Capture the cell that displays the provided text and extract its [x, y] central coordinate. 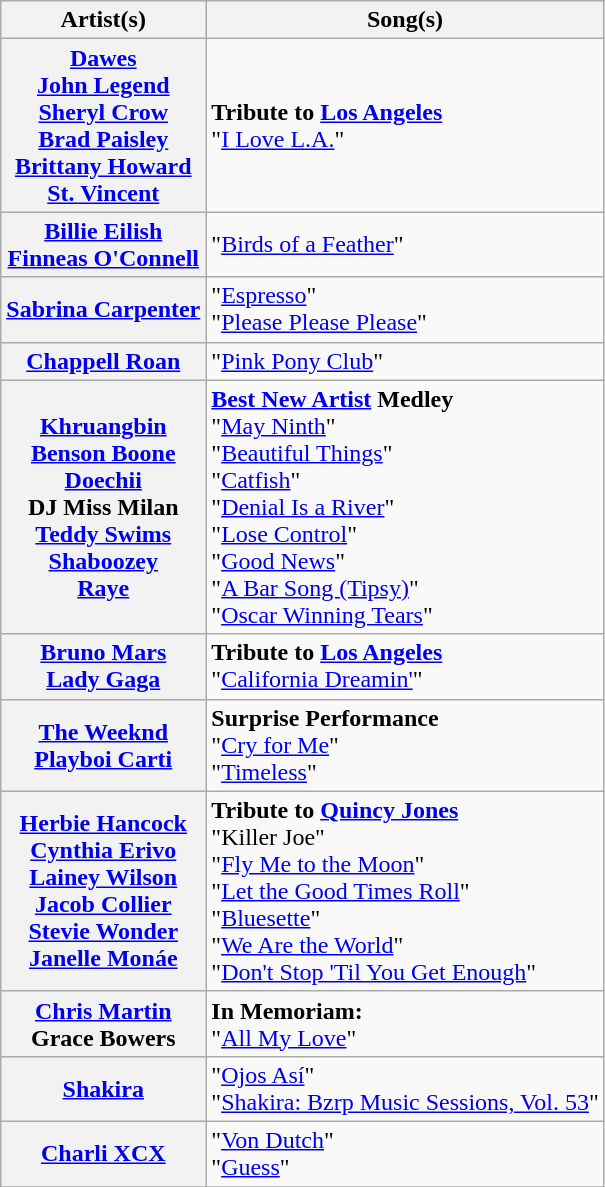
In Memoriam:"All My Love" [405, 1024]
Song(s) [405, 20]
The WeekndPlayboi Carti [104, 745]
Billie EilishFinneas O'Connell [104, 244]
Bruno MarsLady Gaga [104, 666]
Tribute to Quincy Jones"Killer Joe""Fly Me to the Moon""Let the Good Times Roll""Bluesette""We Are the World""Don't Stop 'Til You Get Enough" [405, 891]
"Von Dutch""Guess" [405, 1154]
"Birds of a Feather" [405, 244]
DawesJohn LegendSheryl CrowBrad PaisleyBrittany HowardSt. Vincent [104, 126]
KhruangbinBenson BooneDoechiiDJ Miss MilanTeddy SwimsShaboozeyRaye [104, 507]
Sabrina Carpenter [104, 310]
Tribute to Los Angeles "California Dreamin'" [405, 666]
Herbie HancockCynthia ErivoLainey WilsonJacob CollierStevie WonderJanelle Monáe [104, 891]
Chris MartinGrace Bowers [104, 1024]
Charli XCX [104, 1154]
Best New Artist Medley"May Ninth""Beautiful Things""Catfish""Denial Is a River""Lose Control""Good News""A Bar Song (Tipsy)""Oscar Winning Tears" [405, 507]
Chappell Roan [104, 361]
"Pink Pony Club" [405, 361]
Artist(s) [104, 20]
"Ojos Así""Shakira: Bzrp Music Sessions, Vol. 53" [405, 1088]
"Espresso""Please Please Please" [405, 310]
Tribute to Los Angeles "I Love L.A." [405, 126]
Shakira [104, 1088]
Surprise Performance"Cry for Me""Timeless" [405, 745]
